Identify which cell holds the provided text, then report its [x, y] central coordinate. 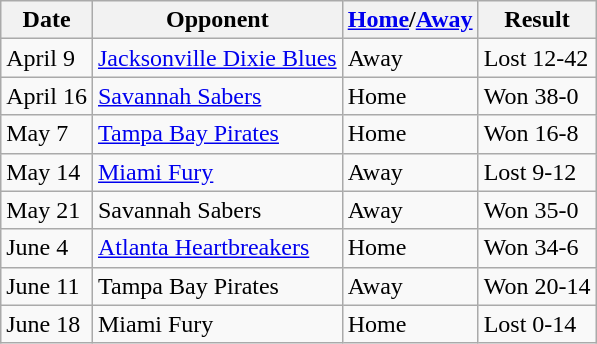
May 14 [47, 172]
June 4 [47, 248]
Won 20-14 [537, 286]
Lost 9-12 [537, 172]
Won 34-6 [537, 248]
Opponent [217, 20]
Won 16-8 [537, 134]
April 9 [47, 58]
May 21 [47, 210]
Date [47, 20]
Lost 0-14 [537, 324]
Won 38-0 [537, 96]
Lost 12-42 [537, 58]
Home/Away [410, 20]
May 7 [47, 134]
April 16 [47, 96]
Atlanta Heartbreakers [217, 248]
Jacksonville Dixie Blues [217, 58]
Result [537, 20]
June 18 [47, 324]
Won 35-0 [537, 210]
June 11 [47, 286]
